Locate the cell with the specified text and output its [X, Y] center coordinate. 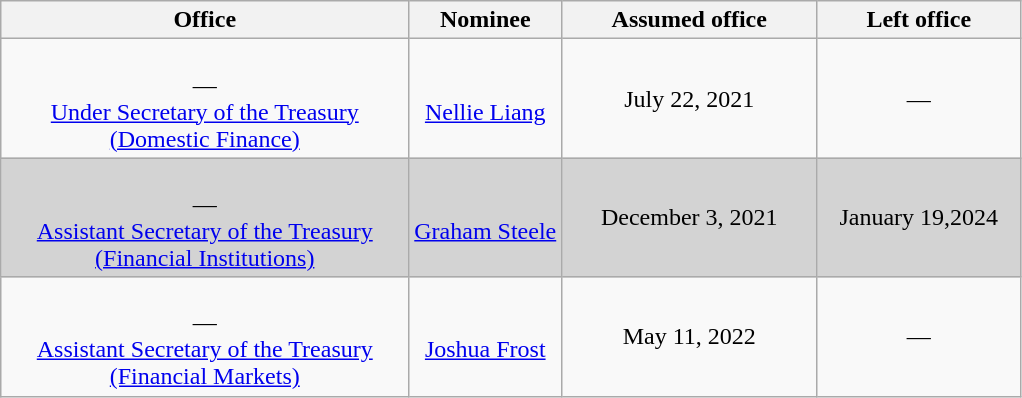
Nominee [486, 20]
July 22, 2021 [690, 98]
December 3, 2021 [690, 218]
January 19,2024 [919, 218]
Graham Steele [486, 218]
Assumed office [690, 20]
—Assistant Secretary of the Treasury(Financial Markets) [205, 336]
Joshua Frost [486, 336]
—Assistant Secretary of the Treasury(Financial Institutions) [205, 218]
Nellie Liang [486, 98]
Office [205, 20]
May 11, 2022 [690, 336]
Left office [919, 20]
— Under Secretary of the Treasury(Domestic Finance) [205, 98]
